Capture the cell that displays the provided text and extract its (x, y) central coordinate. 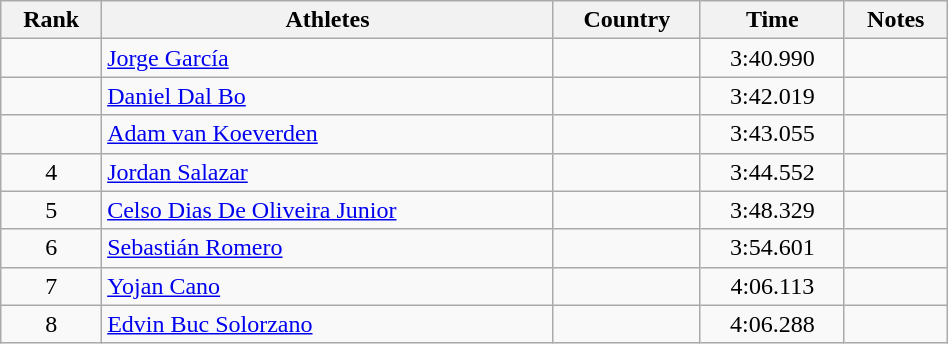
5 (52, 210)
3:44.552 (772, 172)
Yojan Cano (328, 286)
8 (52, 324)
Adam van Koeverden (328, 134)
Daniel Dal Bo (328, 96)
Athletes (328, 20)
Edvin Buc Solorzano (328, 324)
6 (52, 248)
Jordan Salazar (328, 172)
Country (626, 20)
Jorge García (328, 58)
4:06.113 (772, 286)
3:48.329 (772, 210)
3:42.019 (772, 96)
Sebastián Romero (328, 248)
7 (52, 286)
3:54.601 (772, 248)
3:43.055 (772, 134)
Rank (52, 20)
4 (52, 172)
4:06.288 (772, 324)
Celso Dias De Oliveira Junior (328, 210)
Time (772, 20)
Notes (896, 20)
3:40.990 (772, 58)
